Provide the [x, y] coordinate of the cell's center where the given text is located.  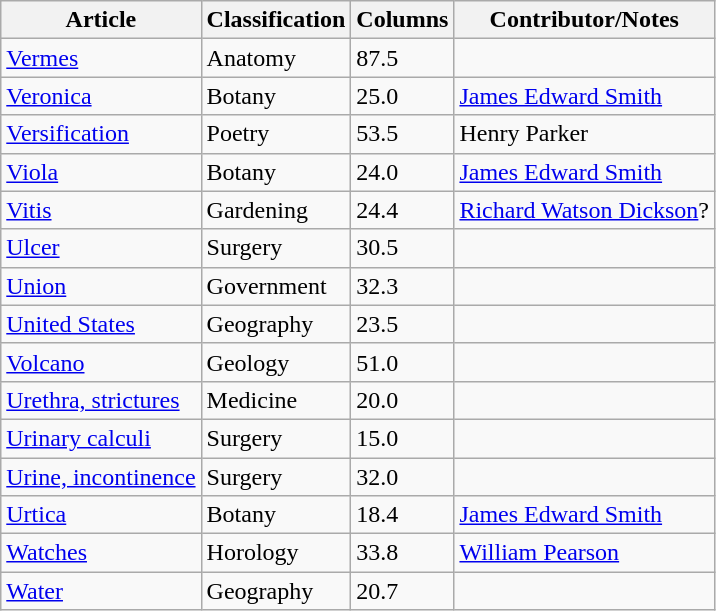
Vitis [101, 210]
51.0 [402, 362]
20.7 [402, 591]
Medicine [276, 400]
20.0 [402, 400]
Union [101, 286]
Contributor/Notes [584, 20]
15.0 [402, 438]
Geology [276, 362]
33.8 [402, 553]
Volcano [101, 362]
24.4 [402, 210]
Urethra, strictures [101, 400]
23.5 [402, 324]
Versification [101, 134]
Article [101, 20]
24.0 [402, 172]
Classification [276, 20]
18.4 [402, 515]
Poetry [276, 134]
Veronica [101, 96]
Water [101, 591]
Anatomy [276, 58]
Richard Watson Dickson? [584, 210]
Vermes [101, 58]
Gardening [276, 210]
Columns [402, 20]
25.0 [402, 96]
Horology [276, 553]
Urinary calculi [101, 438]
53.5 [402, 134]
William Pearson [584, 553]
87.5 [402, 58]
Ulcer [101, 248]
Urine, incontinence [101, 477]
32.0 [402, 477]
Watches [101, 553]
Government [276, 286]
United States [101, 324]
Viola [101, 172]
32.3 [402, 286]
Urtica [101, 515]
Henry Parker [584, 134]
30.5 [402, 248]
